Scan for the cell matching the given text and deliver its [X, Y] coordinate at center. 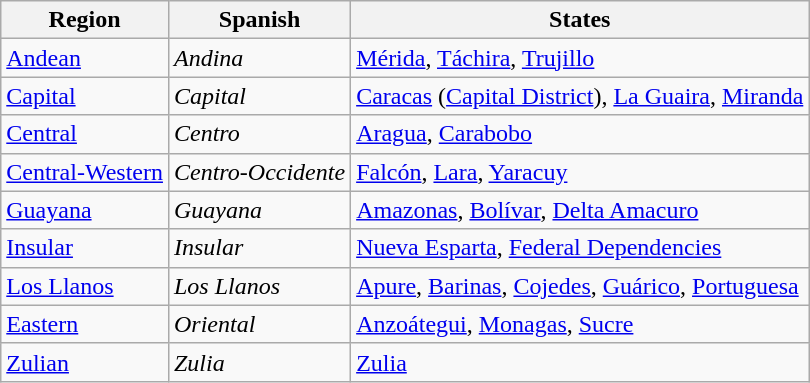
Nueva Esparta, Federal Dependencies [580, 248]
Centro-Occidente [259, 172]
Andean [85, 58]
Andina [259, 58]
States [580, 20]
Centro [259, 134]
Region [85, 20]
Oriental [259, 324]
Zulian [85, 362]
Amazonas, Bolívar, Delta Amacuro [580, 210]
Eastern [85, 324]
Mérida, Táchira, Trujillo [580, 58]
Caracas (Capital District), La Guaira, Miranda [580, 96]
Spanish [259, 20]
Central [85, 134]
Anzoátegui, Monagas, Sucre [580, 324]
Falcón, Lara, Yaracuy [580, 172]
Central-Western [85, 172]
Aragua, Carabobo [580, 134]
Apure, Barinas, Cojedes, Guárico, Portuguesa [580, 286]
